Scan for the cell matching the given text and deliver its (X, Y) coordinate at center. 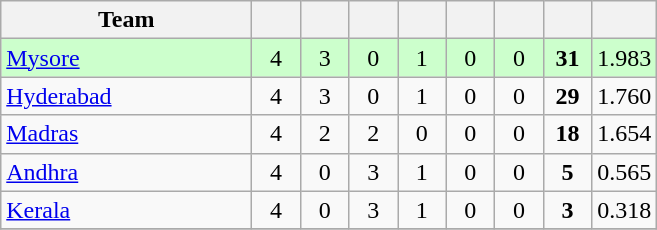
0.318 (624, 210)
Kerala (126, 210)
Hyderabad (126, 96)
1.760 (624, 96)
18 (568, 134)
29 (568, 96)
5 (568, 172)
0.565 (624, 172)
1.983 (624, 58)
Mysore (126, 58)
31 (568, 58)
Andhra (126, 172)
Team (126, 20)
1.654 (624, 134)
Madras (126, 134)
